Scan for the cell matching the given text and deliver its (X, Y) coordinate at center. 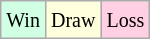
Draw (72, 20)
Loss (126, 20)
Win (24, 20)
